Extract the (x, y) coordinate from the center of the cell holding the provided text.  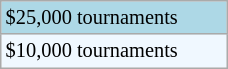
$25,000 tournaments (114, 17)
$10,000 tournaments (114, 51)
